Extract the [X, Y] coordinate from the center of the cell holding the provided text.  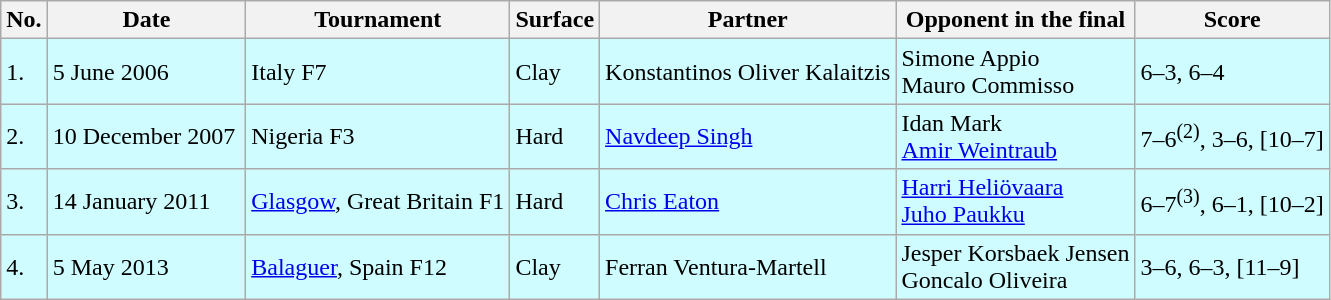
Date [146, 20]
Opponent in the final [1016, 20]
6–7(3), 6–1, [10–2] [1232, 202]
No. [24, 20]
7–6(2), 3–6, [10–7] [1232, 136]
Harri Heliövaara Juho Paukku [1016, 202]
Nigeria F3 [378, 136]
Chris Eaton [748, 202]
4. [24, 266]
Simone Appio Mauro Commisso [1016, 72]
Konstantinos Oliver Kalaitzis [748, 72]
Ferran Ventura-Martell [748, 266]
10 December 2007 [146, 136]
Jesper Korsbaek Jensen Goncalo Oliveira [1016, 266]
3–6, 6–3, [11–9] [1232, 266]
14 January 2011 [146, 202]
Tournament [378, 20]
Balaguer, Spain F12 [378, 266]
3. [24, 202]
Partner [748, 20]
Idan Mark Amir Weintraub [1016, 136]
1. [24, 72]
5 May 2013 [146, 266]
6–3, 6–4 [1232, 72]
5 June 2006 [146, 72]
Glasgow, Great Britain F1 [378, 202]
Italy F7 [378, 72]
2. [24, 136]
Surface [555, 20]
Score [1232, 20]
Navdeep Singh [748, 136]
